Provide the (x, y) coordinate of the cell's center where the given text is located.  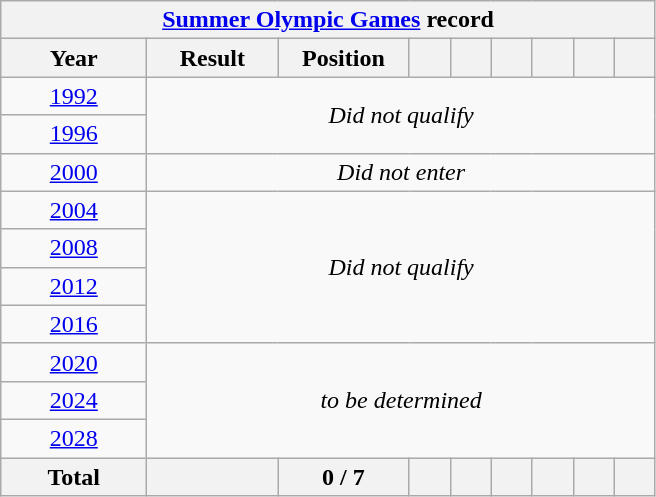
Did not enter (401, 172)
Result (212, 58)
2016 (74, 324)
1996 (74, 134)
2004 (74, 210)
2024 (74, 400)
Position (344, 58)
0 / 7 (344, 477)
2020 (74, 362)
Summer Olympic Games record (328, 20)
to be determined (401, 400)
1992 (74, 96)
2008 (74, 248)
2012 (74, 286)
Total (74, 477)
2028 (74, 438)
Year (74, 58)
2000 (74, 172)
